Determine the (x, y) coordinate at the center of the cell enclosing the given text.  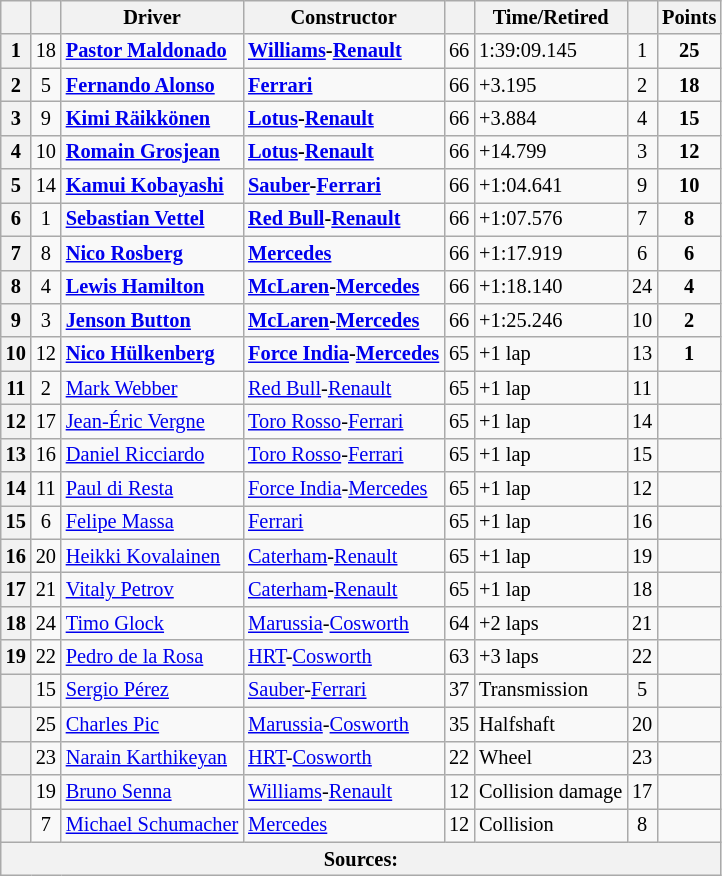
Nico Rosberg (152, 253)
35 (459, 724)
Vitaly Petrov (152, 589)
+2 laps (550, 623)
Michael Schumacher (152, 825)
Felipe Massa (152, 522)
+3.195 (550, 85)
Charles Pic (152, 724)
Mark Webber (152, 388)
Time/Retired (550, 17)
Collision (550, 825)
Kimi Räikkönen (152, 118)
Fernando Alonso (152, 85)
+1:07.576 (550, 219)
+1:18.140 (550, 287)
63 (459, 657)
Paul di Resta (152, 489)
Narain Karthikeyan (152, 758)
Bruno Senna (152, 791)
Daniel Ricciardo (152, 455)
Sources: (361, 859)
+1:25.246 (550, 320)
+1:17.919 (550, 253)
Driver (152, 17)
Jean-Éric Vergne (152, 421)
Constructor (344, 17)
Points (689, 17)
1:39:09.145 (550, 51)
Collision damage (550, 791)
Timo Glock (152, 623)
Sergio Pérez (152, 690)
+14.799 (550, 152)
+1:04.641 (550, 186)
Transmission (550, 690)
Pastor Maldonado (152, 51)
64 (459, 623)
Kamui Kobayashi (152, 186)
Nico Hülkenberg (152, 354)
+3 laps (550, 657)
Romain Grosjean (152, 152)
Pedro de la Rosa (152, 657)
+3.884 (550, 118)
Wheel (550, 758)
Halfshaft (550, 724)
Heikki Kovalainen (152, 556)
37 (459, 690)
Sebastian Vettel (152, 219)
Jenson Button (152, 320)
Lewis Hamilton (152, 287)
